Capture the cell that displays the provided text and extract its [X, Y] central coordinate. 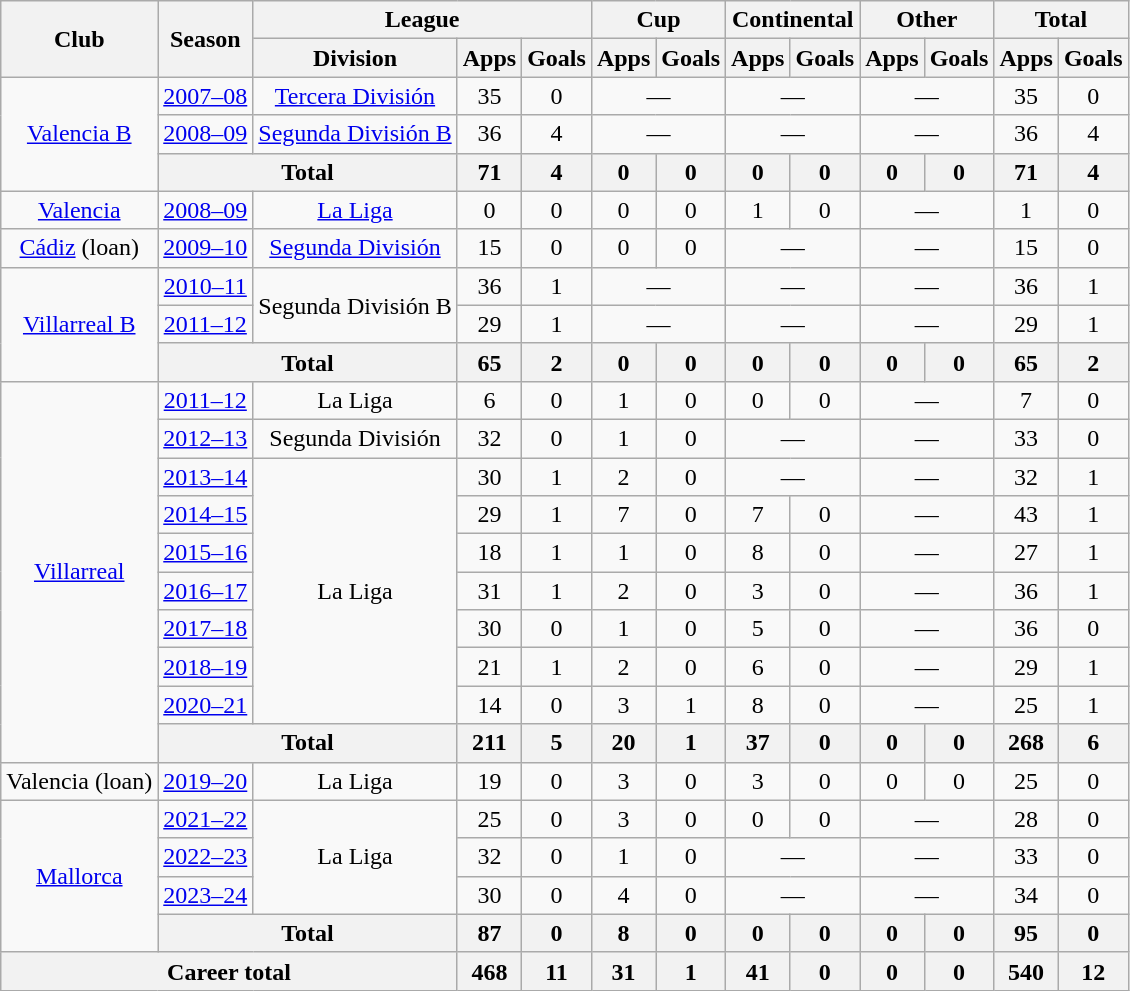
Season [206, 39]
2020–21 [206, 705]
19 [489, 781]
2021–22 [206, 819]
2015–16 [206, 553]
2016–17 [206, 591]
28 [1026, 819]
Villarreal B [80, 324]
Mallorca [80, 876]
27 [1026, 553]
540 [1026, 971]
12 [1093, 971]
2017–18 [206, 629]
Cup [658, 20]
2009–10 [206, 248]
Club [80, 39]
2012–13 [206, 438]
43 [1026, 515]
2022–23 [206, 857]
Division [355, 58]
95 [1026, 933]
2014–15 [206, 515]
2013–14 [206, 477]
Other [927, 20]
14 [489, 705]
Valencia B [80, 134]
468 [489, 971]
2007–08 [206, 96]
37 [758, 743]
2023–24 [206, 895]
League [422, 20]
11 [557, 971]
Cádiz (loan) [80, 248]
Tercera División [355, 96]
Valencia (loan) [80, 781]
Career total [229, 971]
268 [1026, 743]
20 [623, 743]
34 [1026, 895]
Continental [793, 20]
Valencia [80, 210]
2010–11 [206, 286]
41 [758, 971]
2018–19 [206, 667]
18 [489, 553]
2019–20 [206, 781]
Villarreal [80, 572]
211 [489, 743]
87 [489, 933]
21 [489, 667]
